Identify which cell holds the provided text, then report its [X, Y] central coordinate. 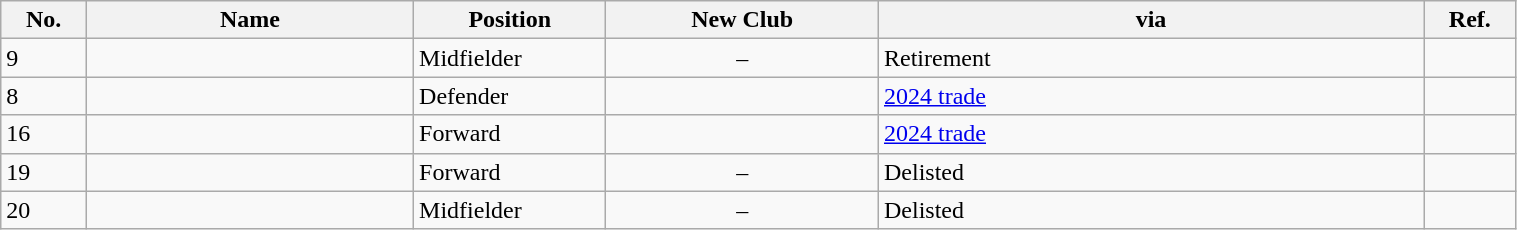
New Club [742, 20]
16 [44, 134]
9 [44, 58]
Ref. [1470, 20]
Retirement [1150, 58]
via [1150, 20]
Position [510, 20]
20 [44, 210]
No. [44, 20]
19 [44, 172]
Name [250, 20]
8 [44, 96]
Defender [510, 96]
